For the text-containing cell, return its midpoint in (x, y) coordinate format. 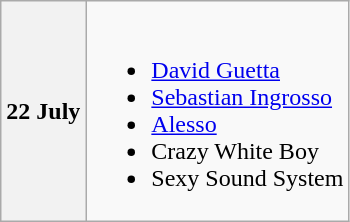
22 July (44, 112)
David GuettaSebastian IngrossoAlessoCrazy White BoySexy Sound System (218, 112)
